For the text-containing cell, return its midpoint in (x, y) coordinate format. 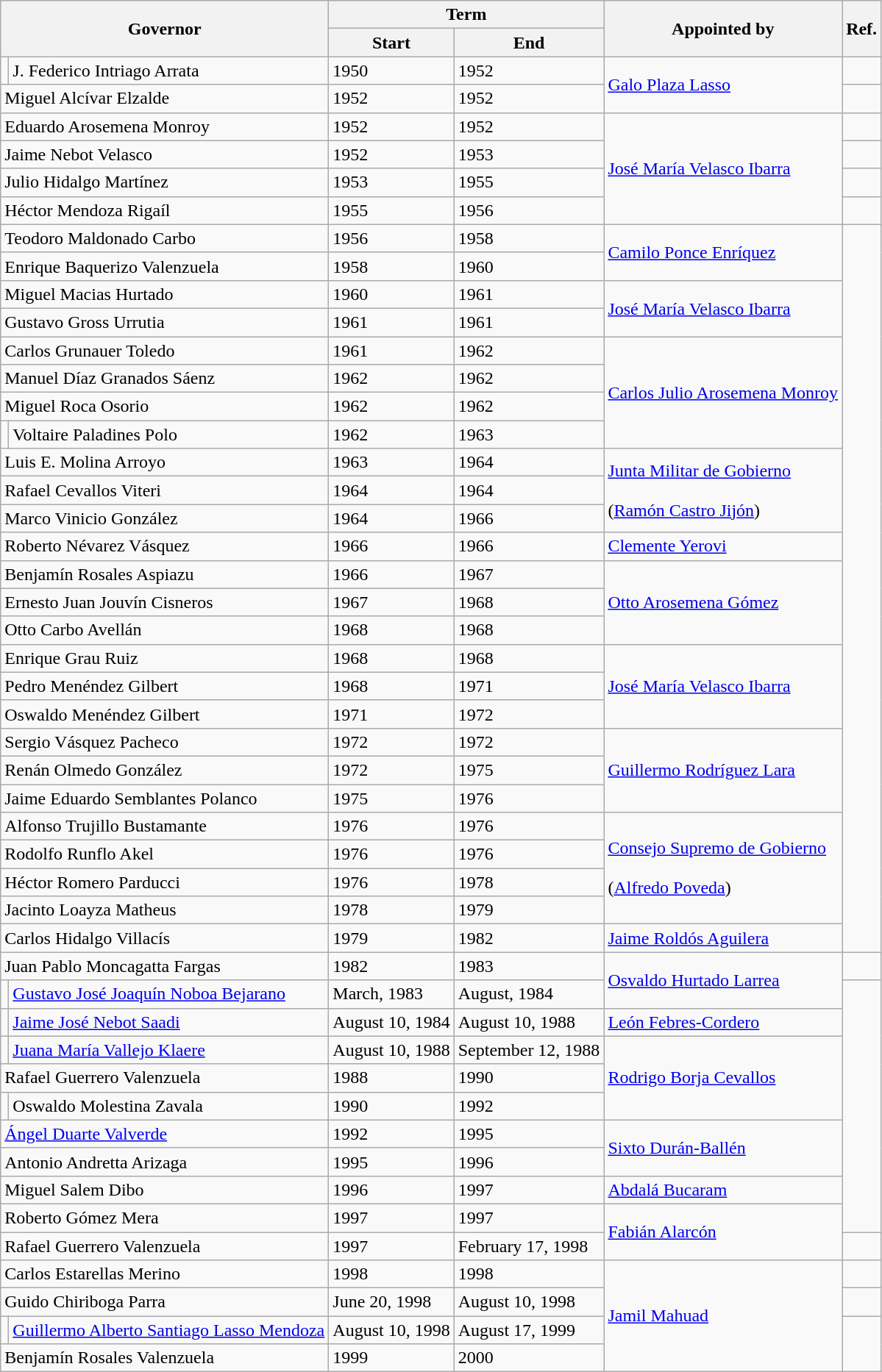
2000 (529, 1358)
Roberto Gómez Mera (165, 1218)
León Febres-Cordero (723, 1022)
Appointed by (723, 29)
Miguel Macias Hurtado (165, 294)
Sergio Vásquez Pacheco (165, 742)
1983 (529, 966)
Carlos Hidalgo Villacís (165, 938)
Governor (165, 29)
Jaime José Nebot Saadi (169, 1022)
August 10, 1984 (391, 1022)
Term (466, 15)
Renán Olmedo González (165, 770)
Jaime Roldós Aguilera (723, 938)
Oswaldo Molestina Zavala (169, 1106)
Rodrigo Borja Cevallos (723, 1078)
Carlos Grunauer Toledo (165, 351)
August 17, 1999 (529, 1330)
Osvaldo Hurtado Larrea (723, 980)
Abdalá Bucaram (723, 1190)
Gustavo Gross Urrutia (165, 322)
Sixto Durán-Ballén (723, 1148)
End (529, 43)
Jaime Eduardo Semblantes Polanco (165, 798)
Héctor Romero Parducci (165, 882)
Benjamín Rosales Aspiazu (165, 574)
1999 (391, 1358)
Miguel Salem Dibo (165, 1190)
Guillermo Rodríguez Lara (723, 770)
J. Federico Intriago Arrata (169, 71)
Galo Plaza Lasso (723, 85)
February 17, 1998 (529, 1246)
Antonio Andretta Arizaga (165, 1162)
Miguel Roca Osorio (165, 407)
Ernesto Juan Jouvín Cisneros (165, 602)
Enrique Baquerizo Valenzuela (165, 266)
Start (391, 43)
1988 (391, 1078)
Marco Vinicio González (165, 518)
Fabián Alarcón (723, 1232)
Benjamín Rosales Valenzuela (165, 1358)
August, 1984 (529, 994)
Héctor Mendoza Rigaíl (165, 210)
Jacinto Loayza Matheus (165, 910)
September 12, 1988 (529, 1050)
Carlos Julio Arosemena Monroy (723, 393)
Ángel Duarte Valverde (165, 1134)
Julio Hidalgo Martínez (165, 182)
Oswaldo Menéndez Gilbert (165, 714)
1950 (391, 71)
Gustavo José Joaquín Noboa Bejarano (169, 994)
Roberto Névarez Vásquez (165, 546)
Voltaire Paladines Polo (169, 435)
Rafael Cevallos Viteri (165, 490)
Jamil Mahuad (723, 1316)
Camilo Ponce Enríquez (723, 252)
Guido Chiriboga Parra (165, 1302)
Junta Militar de Gobierno(Ramón Castro Jijón) (723, 490)
Manuel Díaz Granados Sáenz (165, 379)
Otto Arosemena Gómez (723, 602)
Miguel Alcívar Elzalde (165, 99)
Teodoro Maldonado Carbo (165, 238)
Enrique Grau Ruiz (165, 658)
March, 1983 (391, 994)
Otto Carbo Avellán (165, 630)
June 20, 1998 (391, 1302)
Clemente Yerovi (723, 546)
Carlos Estarellas Merino (165, 1274)
Rodolfo Runflo Akel (165, 854)
Juan Pablo Moncagatta Fargas (165, 966)
Jaime Nebot Velasco (165, 154)
Eduardo Arosemena Monroy (165, 126)
Luis E. Molina Arroyo (165, 462)
Guillermo Alberto Santiago Lasso Mendoza (169, 1330)
Consejo Supremo de Gobierno(Alfredo Poveda) (723, 868)
Pedro Menéndez Gilbert (165, 686)
Alfonso Trujillo Bustamante (165, 826)
Ref. (862, 29)
Juana María Vallejo Klaere (169, 1050)
